Find where the given text appears and provide that cell's center as [x, y] coordinate. 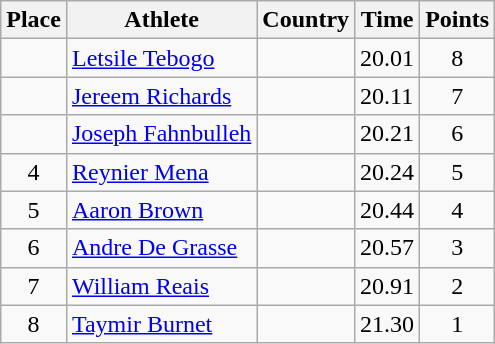
Points [458, 20]
20.11 [388, 96]
Athlete [161, 20]
20.24 [388, 172]
Joseph Fahnbulleh [161, 134]
21.30 [388, 324]
20.91 [388, 286]
2 [458, 286]
20.01 [388, 58]
Andre De Grasse [161, 248]
Time [388, 20]
20.57 [388, 248]
Jereem Richards [161, 96]
William Reais [161, 286]
20.44 [388, 210]
Taymir Burnet [161, 324]
Letsile Tebogo [161, 58]
Place [34, 20]
Reynier Mena [161, 172]
Aaron Brown [161, 210]
1 [458, 324]
Country [306, 20]
20.21 [388, 134]
3 [458, 248]
